Scan for the cell matching the given text and deliver its [x, y] coordinate at center. 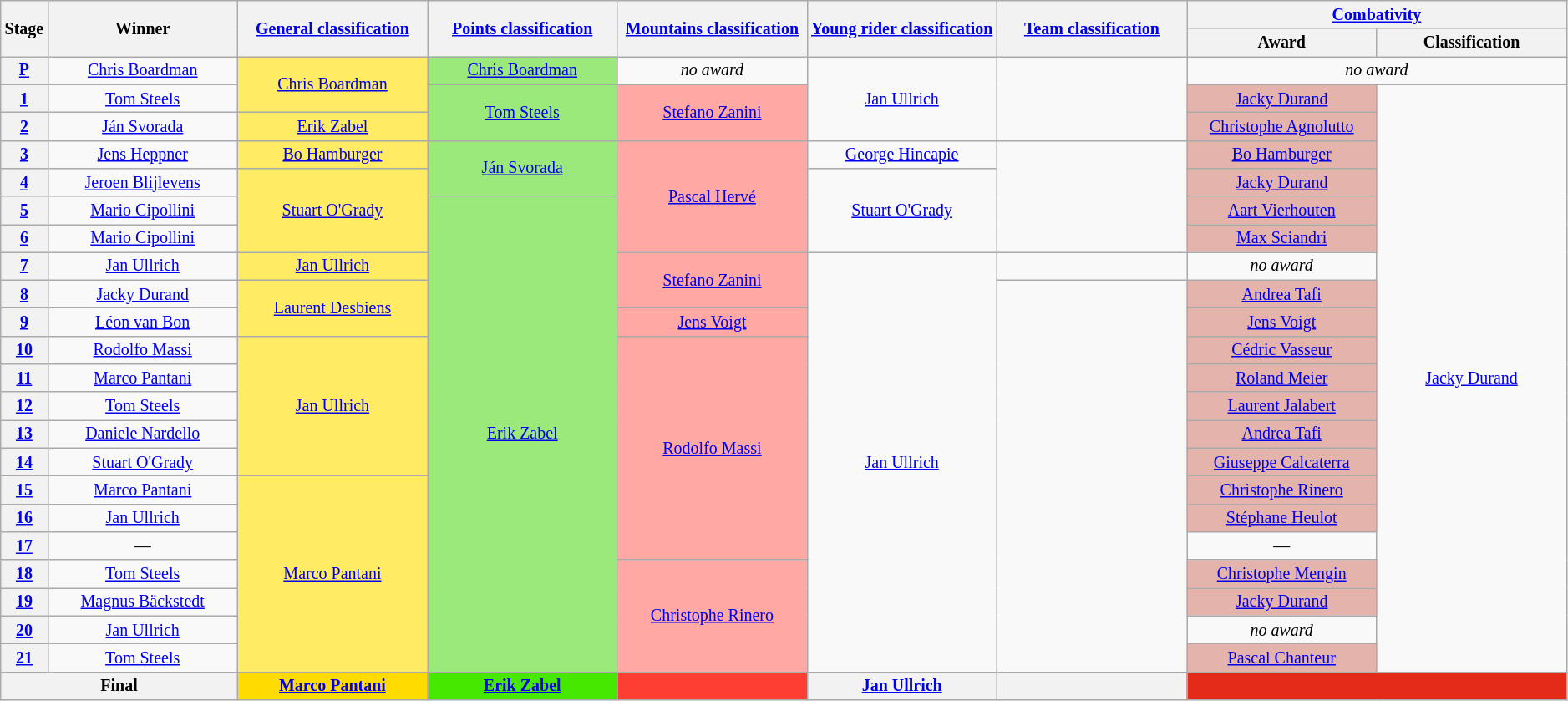
Aart Vierhouten [1281, 211]
Christophe Agnolutto [1281, 127]
3 [24, 154]
Léon van Bon [142, 323]
Pascal Chanteur [1281, 658]
20 [24, 630]
14 [24, 463]
Laurent Jalabert [1281, 406]
7 [24, 266]
13 [24, 434]
Classification [1472, 43]
Roland Meier [1281, 378]
10 [24, 351]
George Hincapie [902, 154]
Christophe Mengin [1281, 573]
Laurent Desbiens [332, 309]
Giuseppe Calcaterra [1281, 463]
1 [24, 99]
Jeroen Blijlevens [142, 182]
2 [24, 127]
Stage [24, 28]
4 [24, 182]
Points classification [523, 28]
17 [24, 546]
General classification [332, 28]
11 [24, 378]
Winner [142, 28]
Jens Heppner [142, 154]
Young rider classification [902, 28]
Team classification [1091, 28]
6 [24, 239]
Cédric Vasseur [1281, 351]
Pascal Hervé [712, 196]
8 [24, 294]
15 [24, 490]
Final [119, 685]
Stéphane Heulot [1281, 518]
16 [24, 518]
5 [24, 211]
19 [24, 602]
P [24, 70]
Daniele Nardello [142, 434]
Mountains classification [712, 28]
Max Sciandri [1281, 239]
12 [24, 406]
18 [24, 573]
21 [24, 658]
9 [24, 323]
Combativity [1377, 15]
Award [1281, 43]
Magnus Bäckstedt [142, 602]
